Extract the [x, y] coordinate from the center of the cell holding the provided text.  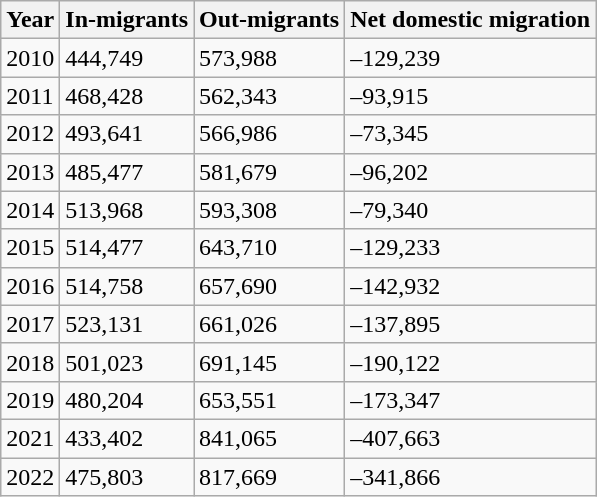
2017 [30, 324]
573,988 [270, 58]
2019 [30, 400]
480,204 [127, 400]
593,308 [270, 210]
–73,345 [470, 134]
In-migrants [127, 20]
514,758 [127, 286]
513,968 [127, 210]
433,402 [127, 438]
–407,663 [470, 438]
2021 [30, 438]
562,343 [270, 96]
643,710 [270, 248]
2011 [30, 96]
–190,122 [470, 362]
–137,895 [470, 324]
–173,347 [470, 400]
691,145 [270, 362]
2010 [30, 58]
–142,932 [470, 286]
2012 [30, 134]
475,803 [127, 477]
2015 [30, 248]
2018 [30, 362]
485,477 [127, 172]
2016 [30, 286]
514,477 [127, 248]
444,749 [127, 58]
–79,340 [470, 210]
493,641 [127, 134]
523,131 [127, 324]
653,551 [270, 400]
661,026 [270, 324]
657,690 [270, 286]
2022 [30, 477]
501,023 [127, 362]
Year [30, 20]
817,669 [270, 477]
–341,866 [470, 477]
2014 [30, 210]
581,679 [270, 172]
–96,202 [470, 172]
Out-migrants [270, 20]
–93,915 [470, 96]
Net domestic migration [470, 20]
–129,239 [470, 58]
468,428 [127, 96]
2013 [30, 172]
–129,233 [470, 248]
841,065 [270, 438]
566,986 [270, 134]
